Scan for the cell matching the given text and deliver its (x, y) coordinate at center. 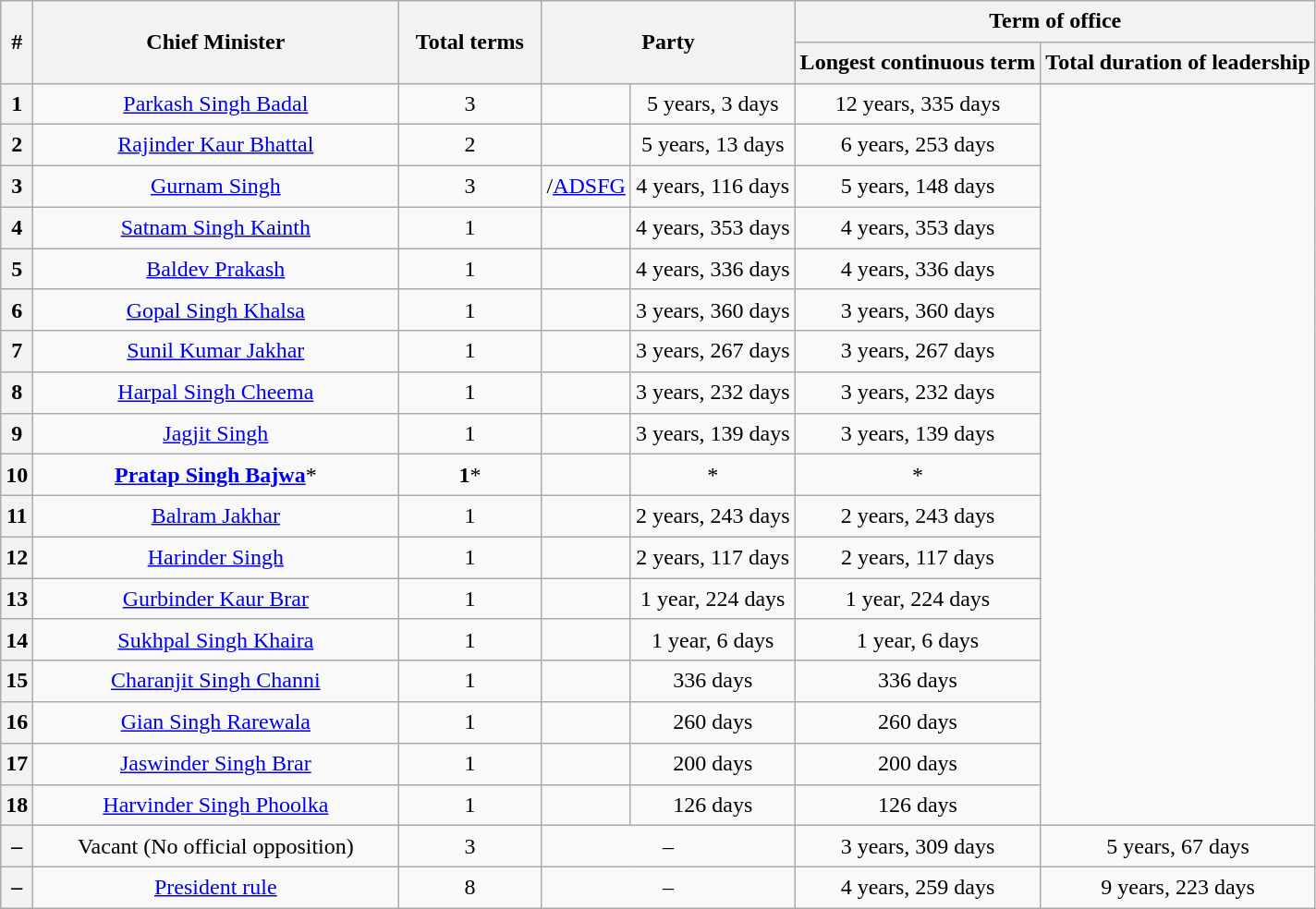
13 (17, 599)
12 years, 335 days (918, 103)
6 (17, 310)
9 years, 223 days (1178, 887)
4 years, 259 days (918, 887)
/ADSFG (586, 187)
14 (17, 639)
15 (17, 682)
Jaswinder Singh Brar (216, 763)
Rajinder Kaur Bhattal (216, 146)
7 (17, 351)
Gopal Singh Khalsa (216, 310)
Gurbinder Kaur Brar (216, 599)
4 years, 116 days (713, 187)
Gian Singh Rarewala (216, 722)
Sukhpal Singh Khaira (216, 639)
1* (469, 475)
Vacant (No official opposition) (216, 846)
Longest continuous term (918, 63)
17 (17, 763)
Harvinder Singh Phoolka (216, 806)
Pratap Singh Bajwa* (216, 475)
6 years, 253 days (918, 146)
Harpal Singh Cheema (216, 394)
5 years, 3 days (713, 103)
Party (668, 42)
18 (17, 806)
Balram Jakhar (216, 517)
5 years, 67 days (1178, 846)
Harinder Singh (216, 558)
4 (17, 227)
Sunil Kumar Jakhar (216, 351)
11 (17, 517)
5 years, 13 days (713, 146)
Satnam Singh Kainth (216, 227)
Baldev Prakash (216, 270)
President rule (216, 887)
16 (17, 722)
Total terms (469, 42)
# (17, 42)
Jagjit Singh (216, 434)
5 (17, 270)
5 years, 148 days (918, 187)
12 (17, 558)
Charanjit Singh Channi (216, 682)
Gurnam Singh (216, 187)
3 years, 309 days (918, 846)
Chief Minister (216, 42)
9 (17, 434)
Parkash Singh Badal (216, 103)
10 (17, 475)
Total duration of leadership (1178, 63)
Term of office (1055, 22)
